For the text-containing cell, return its midpoint in [x, y] coordinate format. 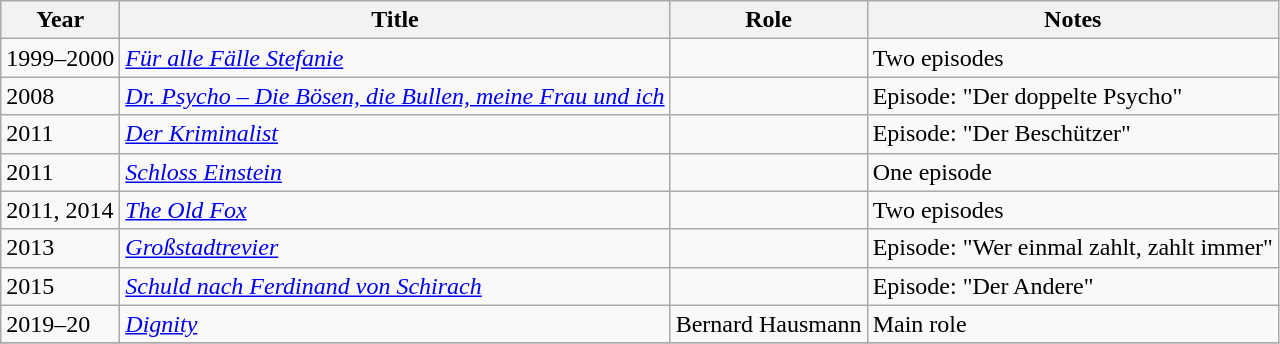
Notes [1072, 20]
Role [768, 20]
2011, 2014 [60, 210]
Episode: "Der Andere" [1072, 286]
2013 [60, 248]
2008 [60, 96]
Bernard Hausmann [768, 324]
Episode: "Der doppelte Psycho" [1072, 96]
2015 [60, 286]
Der Kriminalist [395, 134]
The Old Fox [395, 210]
One episode [1072, 172]
Dignity [395, 324]
Year [60, 20]
Episode: "Wer einmal zahlt, zahlt immer" [1072, 248]
Dr. Psycho – Die Bösen, die Bullen, meine Frau und ich [395, 96]
Für alle Fälle Stefanie [395, 58]
Großstadtrevier [395, 248]
Title [395, 20]
2019–20 [60, 324]
Main role [1072, 324]
Schloss Einstein [395, 172]
1999–2000 [60, 58]
Episode: "Der Beschützer" [1072, 134]
Schuld nach Ferdinand von Schirach [395, 286]
